Find where the given text appears and provide that cell's center as (x, y) coordinate. 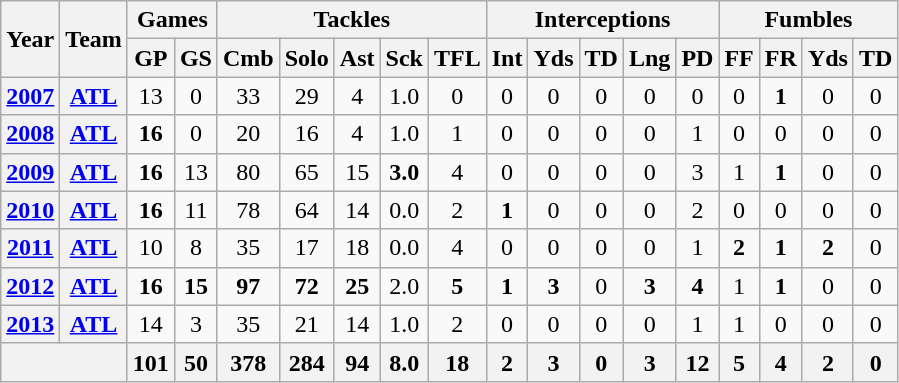
2013 (30, 324)
80 (248, 172)
Interceptions (602, 20)
78 (248, 210)
10 (150, 248)
FR (780, 58)
GS (196, 58)
101 (150, 362)
94 (357, 362)
97 (248, 286)
50 (196, 362)
GP (150, 58)
2007 (30, 96)
Int (507, 58)
72 (306, 286)
11 (196, 210)
64 (306, 210)
Year (30, 39)
3.0 (404, 172)
65 (306, 172)
8.0 (404, 362)
Games (172, 20)
25 (357, 286)
Ast (357, 58)
2010 (30, 210)
2012 (30, 286)
12 (698, 362)
29 (306, 96)
17 (306, 248)
21 (306, 324)
2011 (30, 248)
Fumbles (808, 20)
33 (248, 96)
284 (306, 362)
PD (698, 58)
20 (248, 134)
FF (739, 58)
Tackles (352, 20)
378 (248, 362)
TFL (457, 58)
Solo (306, 58)
Lng (649, 58)
Team (94, 39)
Cmb (248, 58)
2008 (30, 134)
2009 (30, 172)
8 (196, 248)
2.0 (404, 286)
Sck (404, 58)
